Return the (x, y) coordinate for the center point of the cell that contains the specified text.  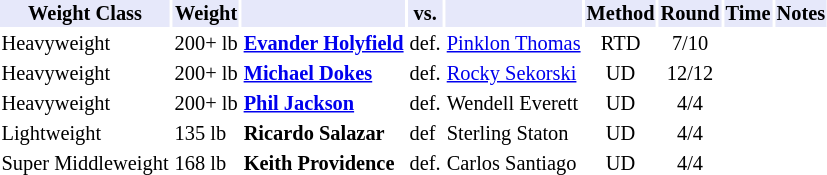
Pinklon Thomas (514, 44)
Evander Holyfield (324, 44)
135 lb (206, 134)
Time (748, 14)
7/10 (690, 44)
Lightweight (85, 134)
Notes (801, 14)
Wendell Everett (514, 104)
12/12 (690, 74)
Weight Class (85, 14)
Ricardo Salazar (324, 134)
vs. (425, 14)
def (425, 134)
RTD (620, 44)
Michael Dokes (324, 74)
Weight (206, 14)
Phil Jackson (324, 104)
Rocky Sekorski (514, 74)
Method (620, 14)
Round (690, 14)
Sterling Staton (514, 134)
